From the cell containing the given text, extract its center point as [x, y] coordinate. 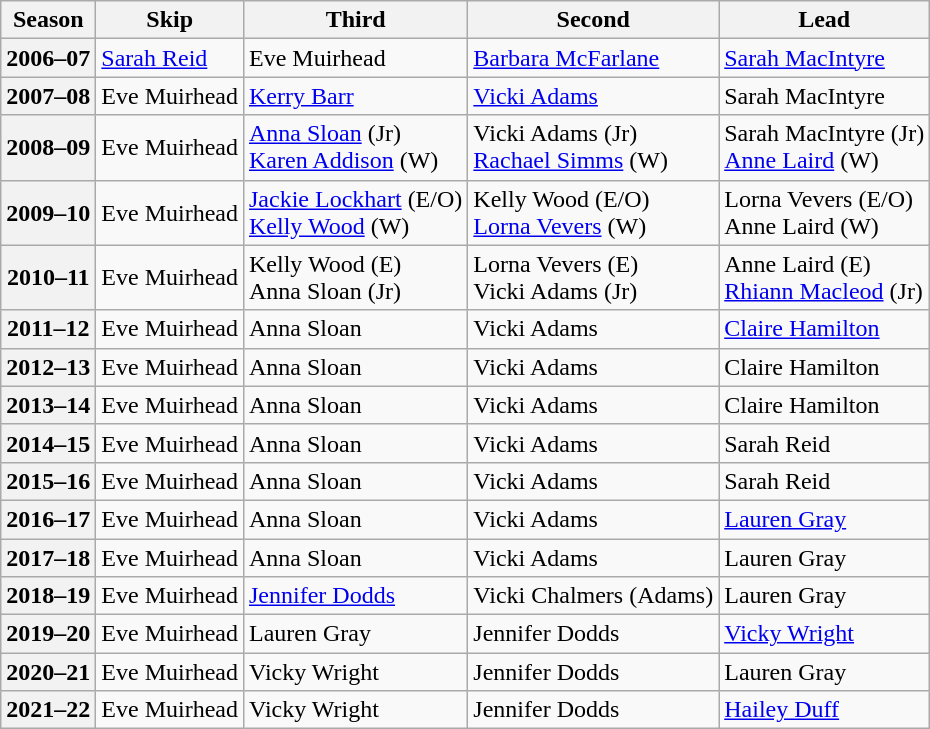
Sarah MacIntyre (Jr) Anne Laird (W) [824, 148]
2015–16 [48, 481]
Vicki Adams (Jr) Rachael Simms (W) [594, 148]
2006–07 [48, 58]
Anna Sloan (Jr) Karen Addison (W) [355, 148]
Kelly Wood (E/O) Lorna Vevers (W) [594, 212]
Kerry Barr [355, 96]
2018–19 [48, 596]
Kelly Wood (E) Anna Sloan (Jr) [355, 278]
2007–08 [48, 96]
Lorna Vevers (E/O) Anne Laird (W) [824, 212]
Hailey Duff [824, 710]
Jackie Lockhart (E/O) Kelly Wood (W) [355, 212]
Skip [170, 20]
2011–12 [48, 329]
2012–13 [48, 367]
Third [355, 20]
2020–21 [48, 672]
2013–14 [48, 405]
Anne Laird (E) Rhiann Macleod (Jr) [824, 278]
Lorna Vevers (E) Vicki Adams (Jr) [594, 278]
Barbara McFarlane [594, 58]
2021–22 [48, 710]
Second [594, 20]
2010–11 [48, 278]
2008–09 [48, 148]
2016–17 [48, 519]
2017–18 [48, 557]
Season [48, 20]
2014–15 [48, 443]
Lead [824, 20]
2009–10 [48, 212]
Vicki Chalmers (Adams) [594, 596]
2019–20 [48, 634]
